Return the [X, Y] coordinate for the center point of the cell that contains the specified text.  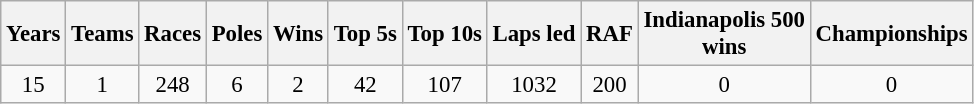
Top 5s [365, 34]
Teams [102, 34]
Championships [892, 34]
1032 [534, 85]
15 [34, 85]
Wins [298, 34]
107 [444, 85]
Top 10s [444, 34]
248 [173, 85]
Races [173, 34]
Years [34, 34]
1 [102, 85]
200 [610, 85]
6 [236, 85]
Poles [236, 34]
Laps led [534, 34]
2 [298, 85]
42 [365, 85]
RAF [610, 34]
Indianapolis 500wins [724, 34]
